Determine the (x, y) coordinate at the center of the cell enclosing the given text.  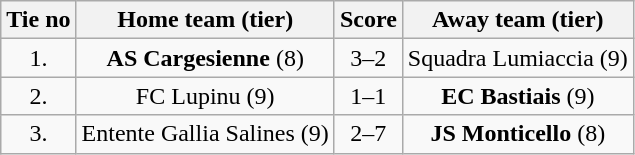
Score (368, 20)
3–2 (368, 58)
Squadra Lumiaccia (9) (518, 58)
JS Monticello (8) (518, 134)
Tie no (38, 20)
Entente Gallia Salines (9) (205, 134)
3. (38, 134)
1. (38, 58)
AS Cargesienne (8) (205, 58)
Home team (tier) (205, 20)
2–7 (368, 134)
EC Bastiais (9) (518, 96)
1–1 (368, 96)
2. (38, 96)
Away team (tier) (518, 20)
FC Lupinu (9) (205, 96)
